Extract the [x, y] coordinate from the center of the cell holding the provided text.  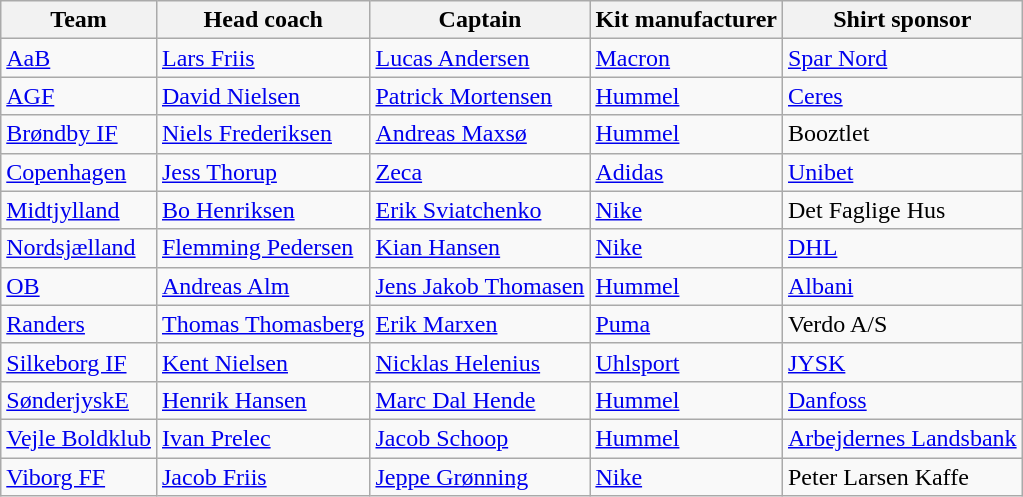
Jacob Friis [262, 477]
Shirt sponsor [902, 20]
Erik Sviatchenko [480, 210]
Uhlsport [686, 362]
Viborg FF [79, 477]
Flemming Pedersen [262, 248]
OB [79, 286]
Verdo A/S [902, 324]
Marc Dal Hende [480, 400]
Kit manufacturer [686, 20]
Kian Hansen [480, 248]
Jacob Schoop [480, 438]
Niels Frederiksen [262, 134]
AGF [79, 96]
Erik Marxen [480, 324]
Andreas Maxsø [480, 134]
Jens Jakob Thomasen [480, 286]
Jeppe Grønning [480, 477]
Arbejdernes Landsbank [902, 438]
Captain [480, 20]
Det Faglige Hus [902, 210]
Adidas [686, 172]
Copenhagen [79, 172]
Thomas Thomasberg [262, 324]
Nicklas Helenius [480, 362]
Zeca [480, 172]
Unibet [902, 172]
Macron [686, 58]
SønderjyskE [79, 400]
Bo Henriksen [262, 210]
Albani [902, 286]
David Nielsen [262, 96]
Kent Nielsen [262, 362]
Brøndby IF [79, 134]
Team [79, 20]
Danfoss [902, 400]
Midtjylland [79, 210]
Vejle Boldklub [79, 438]
Lucas Andersen [480, 58]
Spar Nord [902, 58]
Peter Larsen Kaffe [902, 477]
Ivan Prelec [262, 438]
Randers [79, 324]
JYSK [902, 362]
Booztlet [902, 134]
DHL [902, 248]
Puma [686, 324]
Patrick Mortensen [480, 96]
Nordsjælland [79, 248]
Ceres [902, 96]
Head coach [262, 20]
Jess Thorup [262, 172]
Henrik Hansen [262, 400]
Lars Friis [262, 58]
Andreas Alm [262, 286]
Silkeborg IF [79, 362]
AaB [79, 58]
